For the text-containing cell, return its midpoint in [X, Y] coordinate format. 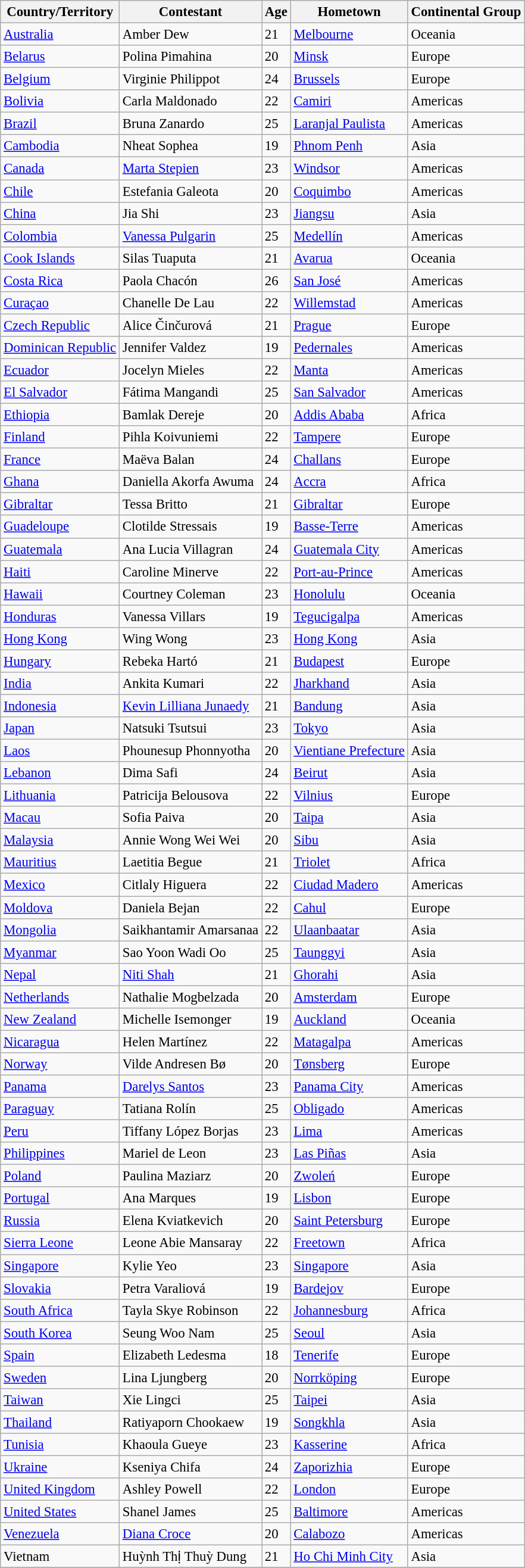
Honduras [60, 616]
United Kingdom [60, 1489]
Manta [349, 370]
Coquimbo [349, 191]
Panama [60, 1086]
Addis Ababa [349, 415]
Tokyo [349, 728]
Guatemala [60, 549]
Jiangsu [349, 213]
Taiwan [60, 1400]
Ecuador [60, 370]
Dominican Republic [60, 348]
Lithuania [60, 796]
Ulaanbaatar [349, 930]
Windsor [349, 169]
Panama City [349, 1086]
Challans [349, 460]
Petra Varaliová [190, 1288]
Norrköping [349, 1377]
Fátima Mangandi [190, 392]
Basse-Terre [349, 527]
Las Piñas [349, 1154]
Haiti [60, 572]
Honolulu [349, 594]
Sao Yoon Wadi Oo [190, 952]
Diana Croce [190, 1534]
China [60, 213]
Shanel James [190, 1512]
Daniella Akorfa Awuma [190, 482]
Tiffany López Borjas [190, 1131]
Curaçao [60, 303]
Songkhla [349, 1422]
Helen Martínez [190, 1042]
Ho Chi Minh City [349, 1557]
Contestant [190, 12]
Tessa Britto [190, 504]
Ana Lucia Villagran [190, 549]
Chile [60, 191]
Belgium [60, 79]
Tayla Skye Robinson [190, 1310]
Ciudad Madero [349, 885]
Alice Činčurová [190, 325]
Australia [60, 35]
Vanessa Villars [190, 616]
Kasserine [349, 1445]
Marta Stepien [190, 169]
France [60, 460]
Country/Territory [60, 12]
Michelle Isemonger [190, 1020]
Tatiana Rolín [190, 1109]
Czech Republic [60, 325]
Lima [349, 1131]
Zaporizhia [349, 1467]
Sierra Leone [60, 1243]
Courtney Coleman [190, 594]
Brussels [349, 79]
Myanmar [60, 952]
Ukraine [60, 1467]
Obligado [349, 1109]
Ethiopia [60, 415]
San José [349, 280]
Tampere [349, 437]
Nepal [60, 974]
Vilnius [349, 796]
Guadeloupe [60, 527]
Taunggyi [349, 952]
Canada [60, 169]
Japan [60, 728]
Bardejov [349, 1288]
Amber Dew [190, 35]
Guatemala City [349, 549]
Lisbon [349, 1198]
Jocelyn Mieles [190, 370]
Sibu [349, 840]
Saikhantamir Amarsanaa [190, 930]
Xie Lingci [190, 1400]
Zwoleń [349, 1176]
Mongolia [60, 930]
Paola Chacón [190, 280]
Calabozo [349, 1534]
Mauritius [60, 863]
Avarua [349, 258]
Bolivia [60, 101]
Jia Shi [190, 213]
Camiri [349, 101]
Kylie Yeo [190, 1265]
Matagalpa [349, 1042]
Annie Wong Wei Wei [190, 840]
Minsk [349, 57]
Prague [349, 325]
Kevin Lilliana Junaedy [190, 706]
Ankita Kumari [190, 684]
Netherlands [60, 997]
Medellín [349, 236]
Vietnam [60, 1557]
Ratiyaporn Chookaew [190, 1422]
Daniela Bejan [190, 908]
Finland [60, 437]
Ashley Powell [190, 1489]
Patricija Belousova [190, 796]
Malaysia [60, 840]
Poland [60, 1176]
London [349, 1489]
Rebeka Hartó [190, 661]
Norway [60, 1064]
Russia [60, 1221]
Melbourne [349, 35]
South Africa [60, 1310]
Wing Wong [190, 639]
Willemstad [349, 303]
Peru [60, 1131]
Kseniya Chifa [190, 1467]
Huỳnh Thị Thuỳ Dung [190, 1557]
Dima Safi [190, 773]
Niti Shah [190, 974]
Khaoula Gueye [190, 1445]
Nicaragua [60, 1042]
Bruna Zanardo [190, 124]
Vientiane Prefecture [349, 751]
Auckland [349, 1020]
Paraguay [60, 1109]
Lebanon [60, 773]
Laetitia Begue [190, 863]
Saint Petersburg [349, 1221]
Ghorahi [349, 974]
Virginie Philippot [190, 79]
Freetown [349, 1243]
Pedernales [349, 348]
Laranjal Paulista [349, 124]
Bamlak Dereje [190, 415]
Mexico [60, 885]
Seung Woo Nam [190, 1333]
Vilde Andresen Bø [190, 1064]
Phounesup Phonnyotha [190, 751]
Johannesburg [349, 1310]
Nathalie Mogbelzada [190, 997]
Ghana [60, 482]
Tenerife [349, 1355]
Spain [60, 1355]
Hometown [349, 12]
Port-au-Prince [349, 572]
Elizabeth Ledesma [190, 1355]
Taipei [349, 1400]
Tegucigalpa [349, 616]
Cahul [349, 908]
Vanessa Pulgarin [190, 236]
Mariel de Leon [190, 1154]
Sweden [60, 1377]
Polina Pimahina [190, 57]
Costa Rica [60, 280]
Amsterdam [349, 997]
Cambodia [60, 146]
Darelys Santos [190, 1086]
Budapest [349, 661]
New Zealand [60, 1020]
Jennifer Valdez [190, 348]
Phnom Penh [349, 146]
Nheat Sophea [190, 146]
Pihla Koivuniemi [190, 437]
Portugal [60, 1198]
26 [276, 280]
Slovakia [60, 1288]
Thailand [60, 1422]
United States [60, 1512]
Carla Maldonado [190, 101]
Indonesia [60, 706]
Chanelle De Lau [190, 303]
Taipa [349, 818]
Tunisia [60, 1445]
India [60, 684]
Macau [60, 818]
San Salvador [349, 392]
Continental Group [466, 12]
Citlaly Higuera [190, 885]
Jharkhand [349, 684]
Ana Marques [190, 1198]
Philippines [60, 1154]
Elena Kviatkevich [190, 1221]
Brazil [60, 124]
Sofia Paiva [190, 818]
South Korea [60, 1333]
18 [276, 1355]
Hungary [60, 661]
Colombia [60, 236]
Lina Ljungberg [190, 1377]
Beirut [349, 773]
Maëva Balan [190, 460]
Age [276, 12]
Natsuki Tsutsui [190, 728]
Leone Abie Mansaray [190, 1243]
Cook Islands [60, 258]
El Salvador [60, 392]
Triolet [349, 863]
Caroline Minerve [190, 572]
Tønsberg [349, 1064]
Moldova [60, 908]
Clotilde Stressais [190, 527]
Accra [349, 482]
Silas Tuaputa [190, 258]
Paulina Maziarz [190, 1176]
Hawaii [60, 594]
Venezuela [60, 1534]
Estefania Galeota [190, 191]
Laos [60, 751]
Bandung [349, 706]
Belarus [60, 57]
Baltimore [349, 1512]
Seoul [349, 1333]
